Search for the cell housing the specified text and yield its [x, y] center coordinate. 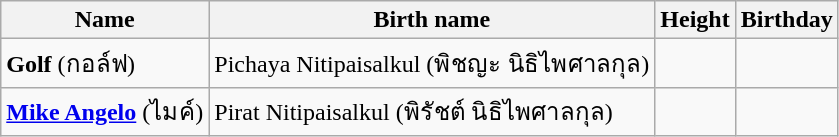
Pichaya Nitipaisalkul (พิชญะ นิธิไพศาลกุล) [432, 64]
Golf (กอล์ฟ) [105, 64]
Mike Angelo (ไมค์) [105, 112]
Pirat Nitipaisalkul (พิรัชต์ นิธิไพศาลกุล) [432, 112]
Height [695, 20]
Name [105, 20]
Birth name [432, 20]
Birthday [786, 20]
